Return (X, Y) of the center of cell containing provided text 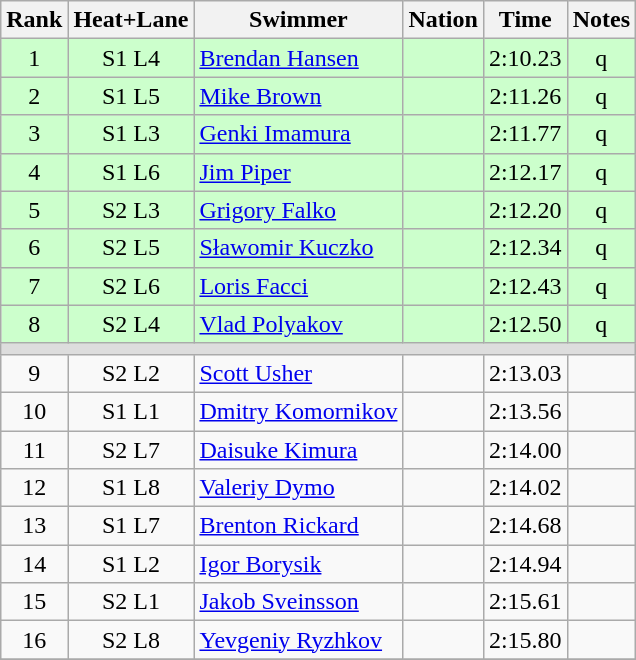
2:12.50 (525, 324)
2:14.02 (525, 488)
2:14.00 (525, 449)
Igor Borysik (298, 564)
S2 L8 (131, 640)
S1 L3 (131, 134)
Jakob Sveinsson (298, 602)
S2 L3 (131, 210)
Sławomir Kuczko (298, 248)
2:14.68 (525, 526)
Time (525, 20)
2:10.23 (525, 58)
S1 L1 (131, 411)
Heat+Lane (131, 20)
2:15.80 (525, 640)
Notes (601, 20)
S1 L2 (131, 564)
3 (34, 134)
7 (34, 286)
2:12.20 (525, 210)
Brenton Rickard (298, 526)
S1 L4 (131, 58)
Swimmer (298, 20)
2:13.03 (525, 373)
14 (34, 564)
1 (34, 58)
S1 L7 (131, 526)
10 (34, 411)
16 (34, 640)
Vlad Polyakov (298, 324)
2:11.26 (525, 96)
Yevgeniy Ryzhkov (298, 640)
2:15.61 (525, 602)
S1 L6 (131, 172)
S2 L5 (131, 248)
15 (34, 602)
S1 L8 (131, 488)
13 (34, 526)
Dmitry Komornikov (298, 411)
11 (34, 449)
6 (34, 248)
Nation (443, 20)
2:12.17 (525, 172)
9 (34, 373)
S2 L1 (131, 602)
S2 L2 (131, 373)
Scott Usher (298, 373)
S1 L5 (131, 96)
Mike Brown (298, 96)
S2 L4 (131, 324)
Jim Piper (298, 172)
Brendan Hansen (298, 58)
Daisuke Kimura (298, 449)
4 (34, 172)
2:12.43 (525, 286)
Loris Facci (298, 286)
Grigory Falko (298, 210)
2:13.56 (525, 411)
5 (34, 210)
S2 L7 (131, 449)
Rank (34, 20)
2:14.94 (525, 564)
2:12.34 (525, 248)
Genki Imamura (298, 134)
2:11.77 (525, 134)
12 (34, 488)
S2 L6 (131, 286)
8 (34, 324)
2 (34, 96)
Valeriy Dymo (298, 488)
